Extract the (X, Y) coordinate from the center of the cell holding the provided text.  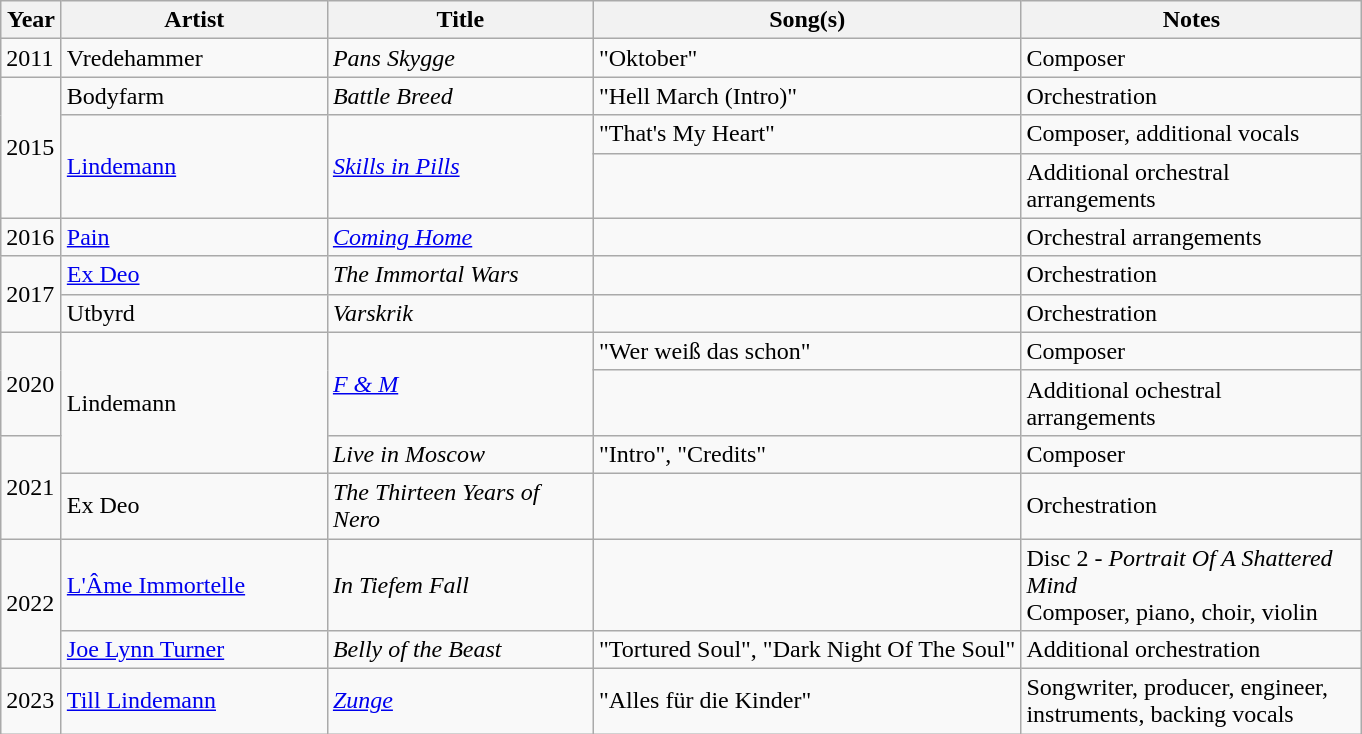
Vredehammer (194, 58)
Additional orchestral arrangements (1192, 186)
"Intro", "Credits" (806, 454)
"Alles für die Kinder" (806, 702)
Artist (194, 20)
"Tortured Soul", "Dark Night Of The Soul" (806, 650)
Orchestral arrangements (1192, 237)
"Oktober" (806, 58)
Song(s) (806, 20)
Coming Home (460, 237)
Till Lindemann (194, 702)
F & M (460, 384)
Additional ochestral arrangements (1192, 402)
Disc 2 - Portrait Of A Shattered MindComposer, piano, choir, violin (1192, 584)
Varskrik (460, 313)
The Immortal Wars (460, 275)
2011 (32, 58)
Songwriter, producer, engineer, instruments, backing vocals (1192, 702)
Joe Lynn Turner (194, 650)
Skills in Pills (460, 166)
2022 (32, 603)
Pans Skygge (460, 58)
Battle Breed (460, 96)
2016 (32, 237)
Composer, additional vocals (1192, 134)
Bodyfarm (194, 96)
2021 (32, 486)
2020 (32, 384)
Year (32, 20)
"Wer weiß das schon" (806, 351)
Live in Moscow (460, 454)
Belly of the Beast (460, 650)
L'Âme Immortelle (194, 584)
2015 (32, 148)
2017 (32, 294)
Utbyrd (194, 313)
The Thirteen Years of Nero (460, 506)
In Tiefem Fall (460, 584)
"That's My Heart" (806, 134)
Title (460, 20)
Pain (194, 237)
Notes (1192, 20)
Zunge (460, 702)
2023 (32, 702)
Additional orchestration (1192, 650)
"Hell March (Intro)" (806, 96)
